From the cell containing the given text, extract its center point as (X, Y) coordinate. 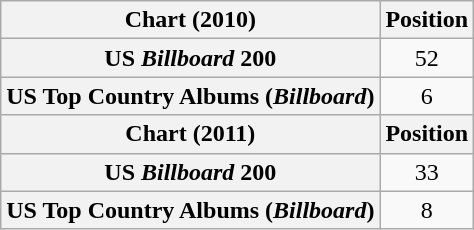
Chart (2010) (190, 20)
6 (427, 96)
52 (427, 58)
33 (427, 172)
8 (427, 210)
Chart (2011) (190, 134)
